Pinpoint the cell where the given text exists, returning its (X, Y) midpoint coordinate. 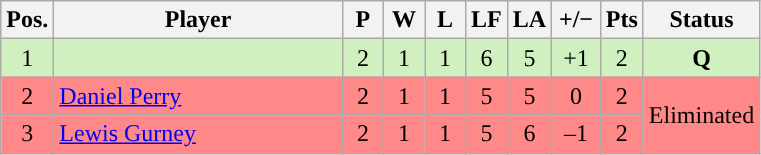
Lewis Gurney (198, 134)
+/− (576, 20)
Pts (622, 20)
LF (487, 20)
+1 (576, 58)
L (444, 20)
Eliminated (701, 115)
–1 (576, 134)
W (404, 20)
Daniel Perry (198, 96)
P (362, 20)
Status (701, 20)
Q (701, 58)
Pos. (28, 20)
3 (28, 134)
0 (576, 96)
Player (198, 20)
LA (529, 20)
